Capture the cell that displays the provided text and extract its (x, y) central coordinate. 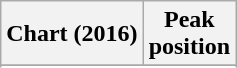
Chart (2016) (72, 34)
Peak position (189, 34)
